Detect which cell encompasses the target text, then output its [X, Y] center coordinate. 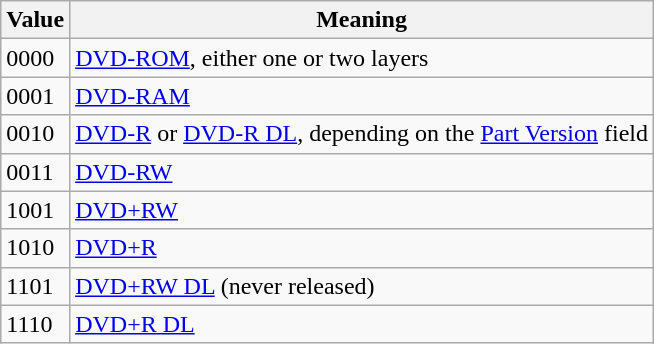
1001 [36, 210]
Meaning [362, 20]
1010 [36, 248]
1110 [36, 324]
0011 [36, 172]
0000 [36, 58]
DVD+R DL [362, 324]
DVD+RW DL (never released) [362, 286]
DVD-ROM, either one or two layers [362, 58]
Value [36, 20]
DVD+RW [362, 210]
0010 [36, 134]
DVD-RAM [362, 96]
1101 [36, 286]
0001 [36, 96]
DVD+R [362, 248]
DVD-R or DVD-R DL, depending on the Part Version field [362, 134]
DVD-RW [362, 172]
